Provide the [x, y] coordinate of the cell's center where the given text is located.  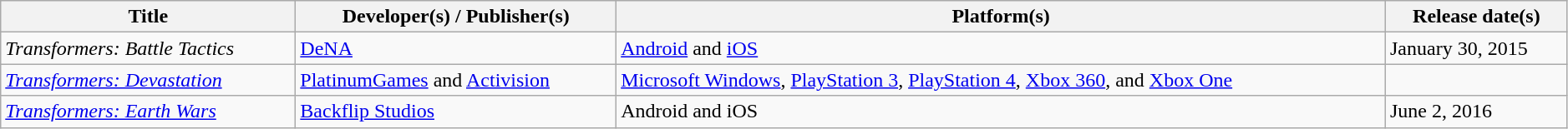
Microsoft Windows, PlayStation 3, PlayStation 4, Xbox 360, and Xbox One [1001, 80]
January 30, 2015 [1476, 48]
Transformers: Devastation [149, 80]
PlatinumGames and Activision [456, 80]
June 2, 2016 [1476, 112]
Developer(s) / Publisher(s) [456, 17]
Platform(s) [1001, 17]
Transformers: Earth Wars [149, 112]
DeNA [456, 48]
Title [149, 17]
Transformers: Battle Tactics [149, 48]
Backflip Studios [456, 112]
Release date(s) [1476, 17]
